Find where the given text appears and provide that cell's center as [x, y] coordinate. 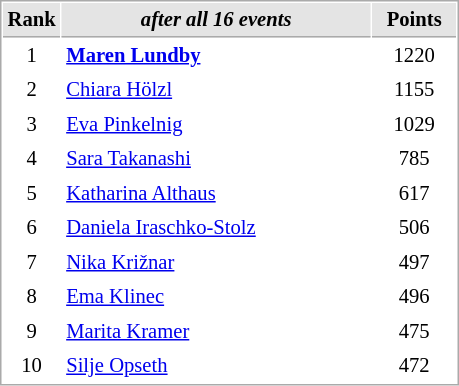
497 [414, 262]
Daniela Iraschko-Stolz [216, 228]
1029 [414, 124]
617 [414, 194]
Sara Takanashi [216, 158]
496 [414, 296]
Nika Križnar [216, 262]
10 [32, 366]
1220 [414, 56]
475 [414, 332]
3 [32, 124]
1 [32, 56]
after all 16 events [216, 20]
Katharina Althaus [216, 194]
472 [414, 366]
Marita Kramer [216, 332]
Eva Pinkelnig [216, 124]
Rank [32, 20]
Chiara Hölzl [216, 90]
Points [414, 20]
Ema Klinec [216, 296]
8 [32, 296]
Maren Lundby [216, 56]
2 [32, 90]
6 [32, 228]
9 [32, 332]
5 [32, 194]
4 [32, 158]
506 [414, 228]
1155 [414, 90]
785 [414, 158]
7 [32, 262]
Silje Opseth [216, 366]
